Search for the cell housing the specified text and yield its (X, Y) center coordinate. 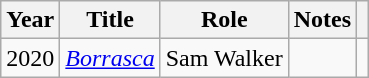
Sam Walker (224, 58)
Borrasca (110, 58)
Title (110, 20)
Role (224, 20)
Year (30, 20)
Notes (322, 20)
2020 (30, 58)
